Extract the (X, Y) coordinate from the center of the cell holding the provided text.  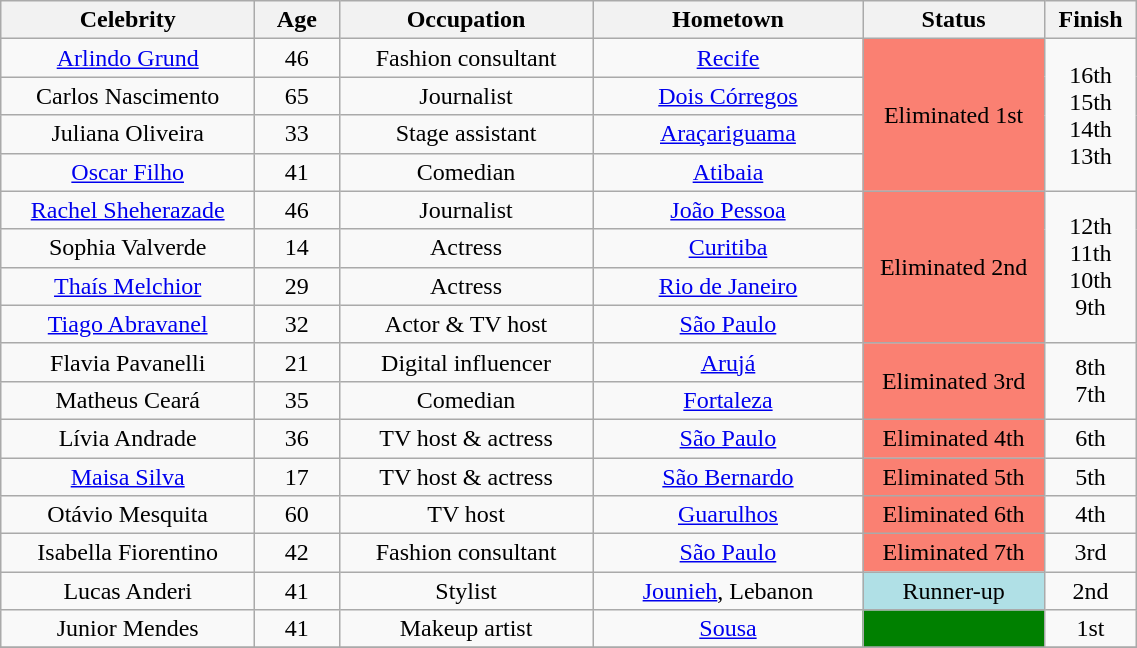
Sousa (728, 629)
Guarulhos (728, 515)
Eliminated 4th (954, 438)
Curitiba (728, 248)
Flavia Pavanelli (128, 362)
8th7th (1090, 381)
17 (297, 477)
São Bernardo (728, 477)
Sophia Valverde (128, 248)
TV host (466, 515)
Thaís Melchior (128, 286)
3rd (1090, 553)
Matheus Ceará (128, 400)
Junior Mendes (128, 629)
Tiago Abravanel (128, 324)
Runner-up (954, 591)
Eliminated 7th (954, 553)
35 (297, 400)
60 (297, 515)
4th (1090, 515)
Jounieh, Lebanon (728, 591)
6th (1090, 438)
12th11th10th9th (1090, 267)
Occupation (466, 20)
Age (297, 20)
Eliminated 5th (954, 477)
Stage assistant (466, 134)
Maisa Silva (128, 477)
Hometown (728, 20)
1st (1090, 629)
65 (297, 96)
Eliminated 2nd (954, 267)
14 (297, 248)
Makeup artist (466, 629)
29 (297, 286)
Eliminated 6th (954, 515)
Actor & TV host (466, 324)
36 (297, 438)
João Pessoa (728, 210)
Isabella Fiorentino (128, 553)
Rio de Janeiro (728, 286)
Lucas Anderi (128, 591)
Eliminated 3rd (954, 381)
Arlindo Grund (128, 58)
Carlos Nascimento (128, 96)
Oscar Filho (128, 172)
Arujá (728, 362)
21 (297, 362)
Otávio Mesquita (128, 515)
Rachel Sheherazade (128, 210)
Celebrity (128, 20)
Eliminated 1st (954, 115)
Status (954, 20)
Araçariguama (728, 134)
32 (297, 324)
Lívia Andrade (128, 438)
Stylist (466, 591)
5th (1090, 477)
Finish (1090, 20)
2nd (1090, 591)
16th15th14th13th (1090, 115)
Digital influencer (466, 362)
Fortaleza (728, 400)
Juliana Oliveira (128, 134)
Atibaia (728, 172)
42 (297, 553)
Recife (728, 58)
Dois Córregos (728, 96)
33 (297, 134)
